Provide the (x, y) coordinate of the cell's center where the given text is located.  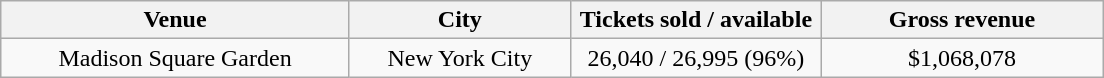
Venue (176, 20)
Madison Square Garden (176, 58)
New York City (460, 58)
Tickets sold / available (696, 20)
26,040 / 26,995 (96%) (696, 58)
Gross revenue (962, 20)
City (460, 20)
$1,068,078 (962, 58)
